Find where the given text appears and provide that cell's center as [X, Y] coordinate. 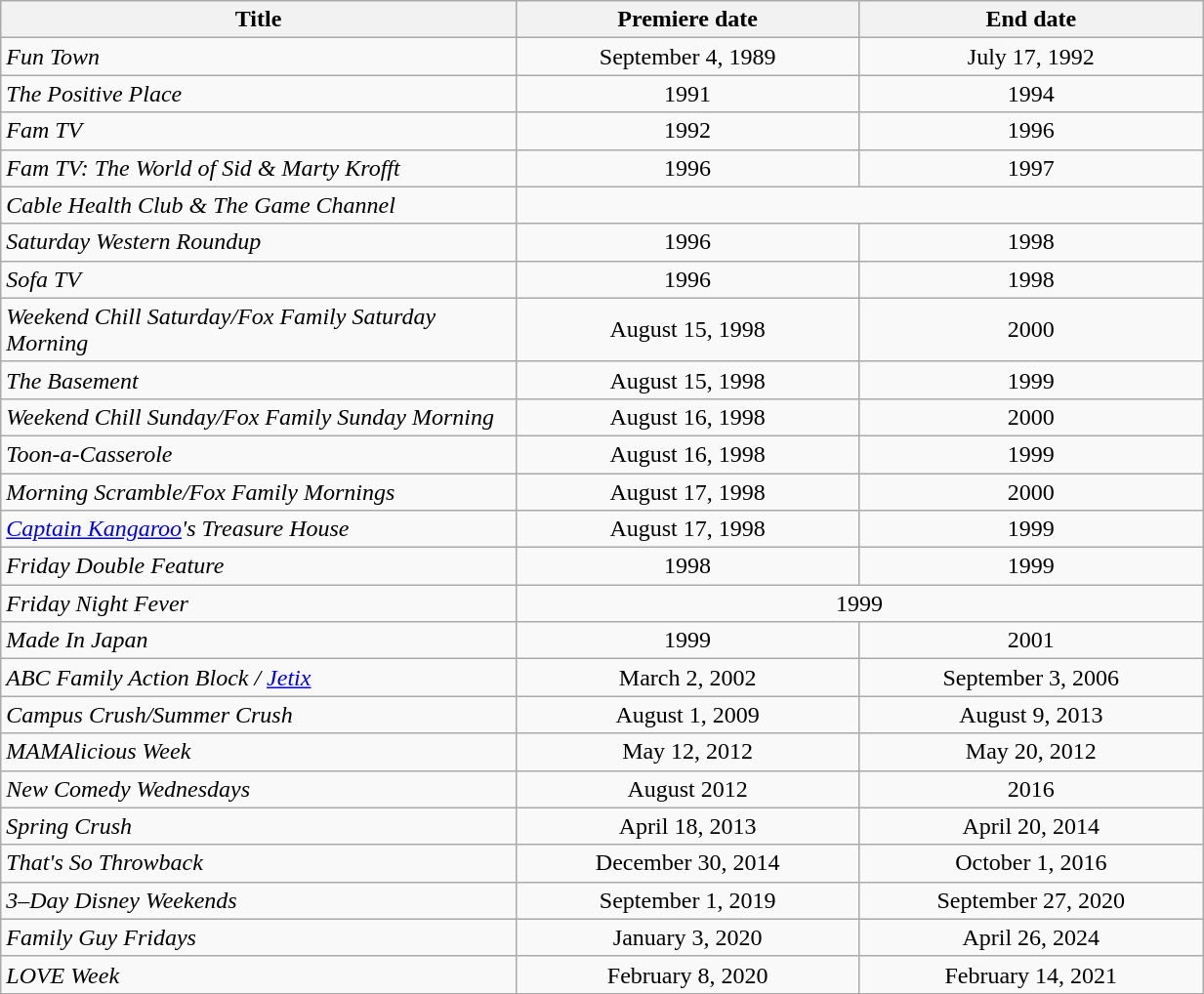
August 9, 2013 [1031, 715]
April 18, 2013 [687, 826]
Toon-a-Casserole [259, 454]
February 14, 2021 [1031, 974]
October 1, 2016 [1031, 863]
July 17, 1992 [1031, 57]
Made In Japan [259, 641]
Fun Town [259, 57]
Fam TV [259, 131]
Morning Scramble/Fox Family Mornings [259, 491]
MAMAlicious Week [259, 752]
Saturday Western Roundup [259, 242]
August 2012 [687, 789]
Captain Kangaroo's Treasure House [259, 529]
Weekend Chill Sunday/Fox Family Sunday Morning [259, 417]
3–Day Disney Weekends [259, 900]
September 1, 2019 [687, 900]
January 3, 2020 [687, 937]
May 20, 2012 [1031, 752]
1991 [687, 94]
Title [259, 20]
August 1, 2009 [687, 715]
LOVE Week [259, 974]
1994 [1031, 94]
May 12, 2012 [687, 752]
February 8, 2020 [687, 974]
Sofa TV [259, 279]
Weekend Chill Saturday/Fox Family Saturday Morning [259, 330]
Premiere date [687, 20]
1992 [687, 131]
September 4, 1989 [687, 57]
April 26, 2024 [1031, 937]
ABC Family Action Block / Jetix [259, 678]
Fam TV: The World of Sid & Marty Krofft [259, 168]
2016 [1031, 789]
That's So Throwback [259, 863]
Family Guy Fridays [259, 937]
Cable Health Club & The Game Channel [259, 205]
March 2, 2002 [687, 678]
1997 [1031, 168]
Spring Crush [259, 826]
September 3, 2006 [1031, 678]
End date [1031, 20]
September 27, 2020 [1031, 900]
2001 [1031, 641]
Friday Night Fever [259, 603]
April 20, 2014 [1031, 826]
New Comedy Wednesdays [259, 789]
The Basement [259, 380]
Campus Crush/Summer Crush [259, 715]
December 30, 2014 [687, 863]
Friday Double Feature [259, 566]
The Positive Place [259, 94]
